Output the (x, y) coordinate of the center of the cell containing the given text.  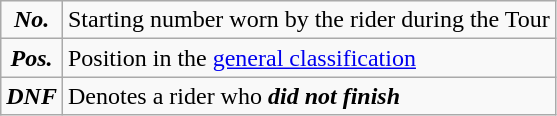
Denotes a rider who did not finish (308, 96)
DNF (32, 96)
No. (32, 20)
Position in the general classification (308, 58)
Pos. (32, 58)
Starting number worn by the rider during the Tour (308, 20)
